Identify which cell holds the provided text, then report its [X, Y] central coordinate. 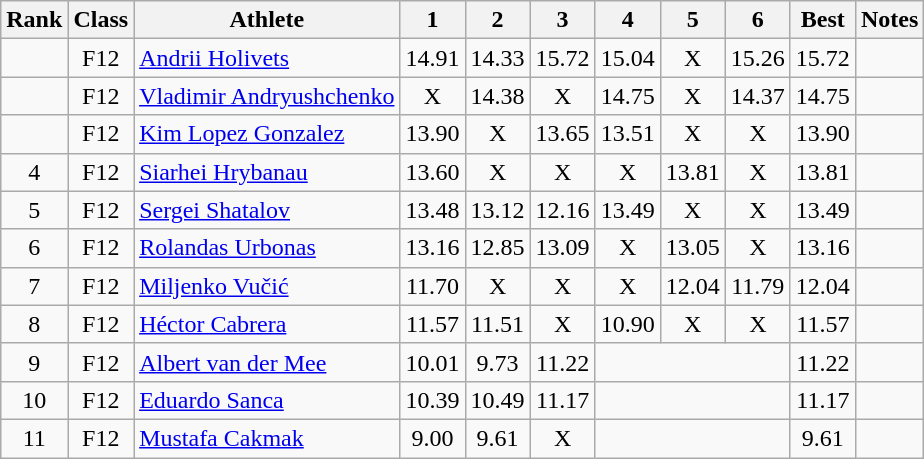
Athlete [267, 20]
Eduardo Sanca [267, 400]
7 [34, 286]
12.16 [562, 210]
15.04 [628, 58]
Vladimir Andryushchenko [267, 96]
13.65 [562, 134]
14.38 [498, 96]
11.51 [498, 324]
Rolandas Urbonas [267, 248]
14.91 [432, 58]
2 [498, 20]
11.70 [432, 286]
9 [34, 362]
3 [562, 20]
Andrii Holivets [267, 58]
Notes [889, 20]
Rank [34, 20]
Héctor Cabrera [267, 324]
Best [822, 20]
Sergei Shatalov [267, 210]
13.60 [432, 172]
9.00 [432, 438]
13.09 [562, 248]
1 [432, 20]
Class [101, 20]
Mustafa Cakmak [267, 438]
13.51 [628, 134]
10.49 [498, 400]
Siarhei Hrybanau [267, 172]
11 [34, 438]
12.85 [498, 248]
9.73 [498, 362]
15.26 [758, 58]
13.12 [498, 210]
Albert van der Mee [267, 362]
13.48 [432, 210]
14.37 [758, 96]
11.79 [758, 286]
10 [34, 400]
10.90 [628, 324]
8 [34, 324]
10.01 [432, 362]
10.39 [432, 400]
14.33 [498, 58]
Miljenko Vučić [267, 286]
Kim Lopez Gonzalez [267, 134]
13.05 [692, 248]
